Pinpoint the cell where the given text exists, returning its [X, Y] midpoint coordinate. 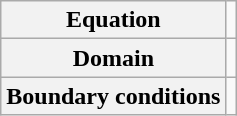
Boundary conditions [114, 96]
Equation [114, 20]
Domain [114, 58]
